Identify which cell holds the provided text, then report its (X, Y) central coordinate. 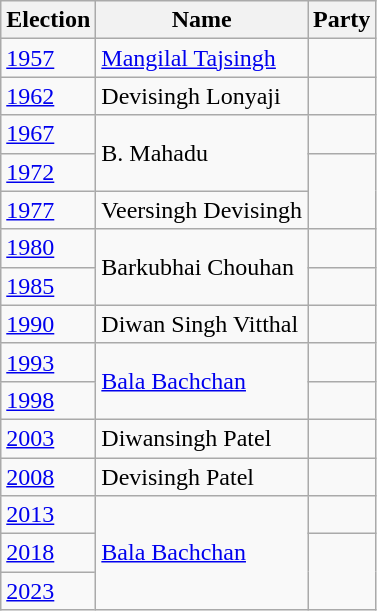
1990 (48, 324)
2013 (48, 515)
1993 (48, 362)
2018 (48, 553)
Diwansingh Patel (202, 438)
1977 (48, 210)
2023 (48, 591)
1980 (48, 248)
1972 (48, 172)
Party (342, 20)
Devisingh Patel (202, 477)
Devisingh Lonyaji (202, 96)
1998 (48, 400)
2008 (48, 477)
Diwan Singh Vitthal (202, 324)
Election (48, 20)
Veersingh Devisingh (202, 210)
Mangilal Tajsingh (202, 58)
1967 (48, 134)
1962 (48, 96)
2003 (48, 438)
Barkubhai Chouhan (202, 267)
1985 (48, 286)
B. Mahadu (202, 153)
Name (202, 20)
1957 (48, 58)
